Locate the cell with the specified text and output its (x, y) center coordinate. 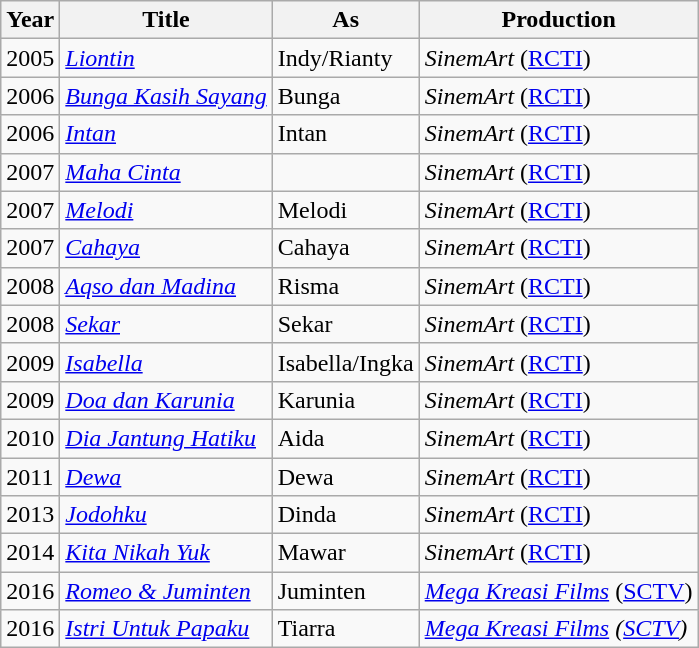
Doa dan Karunia (166, 400)
2010 (30, 438)
Dinda (346, 515)
Istri Untuk Papaku (166, 629)
2014 (30, 553)
Liontin (166, 58)
2005 (30, 58)
Indy/Rianty (346, 58)
2013 (30, 515)
Title (166, 20)
Bunga Kasih Sayang (166, 96)
2011 (30, 477)
Isabella (166, 362)
Production (558, 20)
Tiarra (346, 629)
Dia Jantung Hatiku (166, 438)
Karunia (346, 400)
Maha Cinta (166, 172)
Romeo & Juminten (166, 591)
Mawar (346, 553)
Year (30, 20)
Isabella/Ingka (346, 362)
Aida (346, 438)
Aqso dan Madina (166, 286)
Jodohku (166, 515)
As (346, 20)
Juminten (346, 591)
Risma (346, 286)
Kita Nikah Yuk (166, 553)
Bunga (346, 96)
